For the text-containing cell, return its midpoint in (X, Y) coordinate format. 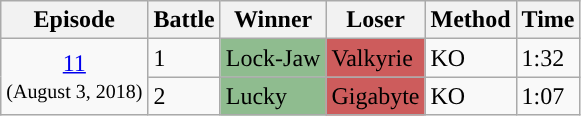
Valkyrie (376, 58)
11(August 3, 2018) (74, 77)
Time (548, 20)
Winner (273, 20)
Lock-Jaw (273, 58)
1 (184, 58)
Battle (184, 20)
1:07 (548, 96)
Loser (376, 20)
Gigabyte (376, 96)
1:32 (548, 58)
2 (184, 96)
Lucky (273, 96)
Method (470, 20)
Episode (74, 20)
